Locate the cell with the specified text and output its [x, y] center coordinate. 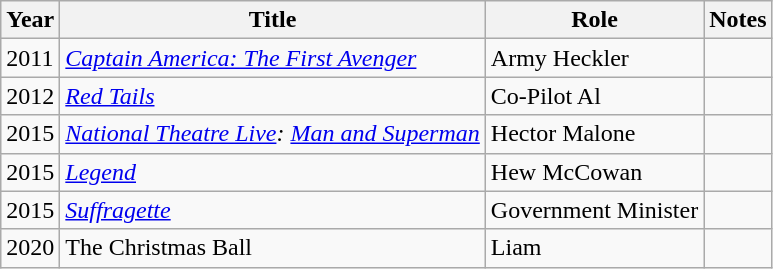
Suffragette [272, 210]
The Christmas Ball [272, 248]
2020 [30, 248]
Hector Malone [594, 134]
2012 [30, 96]
Notes [738, 20]
2011 [30, 58]
National Theatre Live: Man and Superman [272, 134]
Captain America: The First Avenger [272, 58]
Title [272, 20]
Co-Pilot Al [594, 96]
Role [594, 20]
Army Heckler [594, 58]
Hew McCowan [594, 172]
Liam [594, 248]
Legend [272, 172]
Red Tails [272, 96]
Year [30, 20]
Government Minister [594, 210]
